Pinpoint the cell where the given text exists, returning its [x, y] midpoint coordinate. 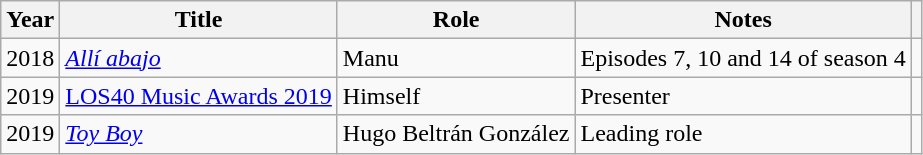
Himself [456, 96]
Allí abajo [199, 58]
Presenter [743, 96]
Role [456, 20]
Episodes 7, 10 and 14 of season 4 [743, 58]
Title [199, 20]
Notes [743, 20]
Year [30, 20]
Leading role [743, 134]
Manu [456, 58]
LOS40 Music Awards 2019 [199, 96]
2018 [30, 58]
Hugo Beltrán González [456, 134]
Toy Boy [199, 134]
